Provide the (X, Y) coordinate of the cell's center where the given text is located.  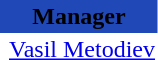
Manager (79, 16)
